Locate the cell with the specified text and output its [X, Y] center coordinate. 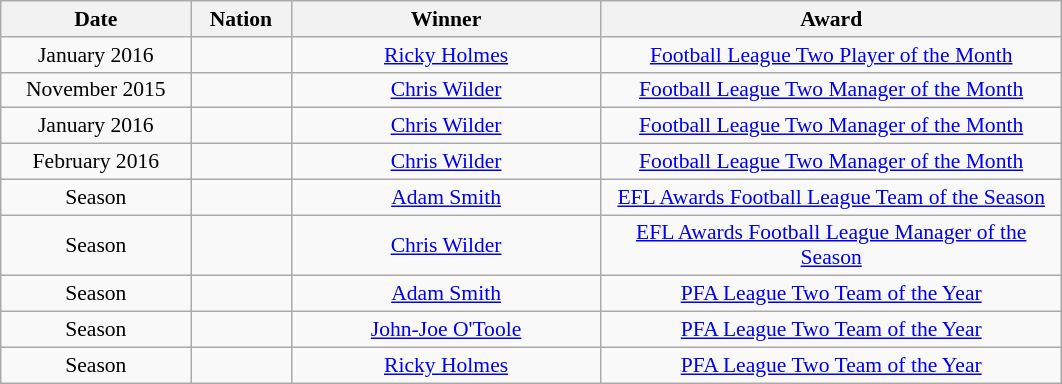
Winner [446, 19]
EFL Awards Football League Manager of the Season [831, 246]
Football League Two Player of the Month [831, 55]
Date [96, 19]
February 2016 [96, 162]
EFL Awards Football League Team of the Season [831, 197]
Nation [241, 19]
Award [831, 19]
John-Joe O'Toole [446, 330]
November 2015 [96, 90]
